Determine the (X, Y) coordinate at the center of the cell enclosing the given text.  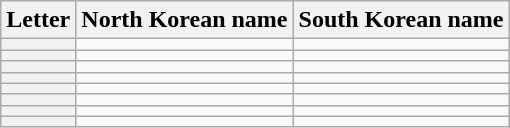
South Korean name (401, 20)
North Korean name (184, 20)
Letter (38, 20)
